Return the [x, y] coordinate for the center point of the cell that contains the specified text.  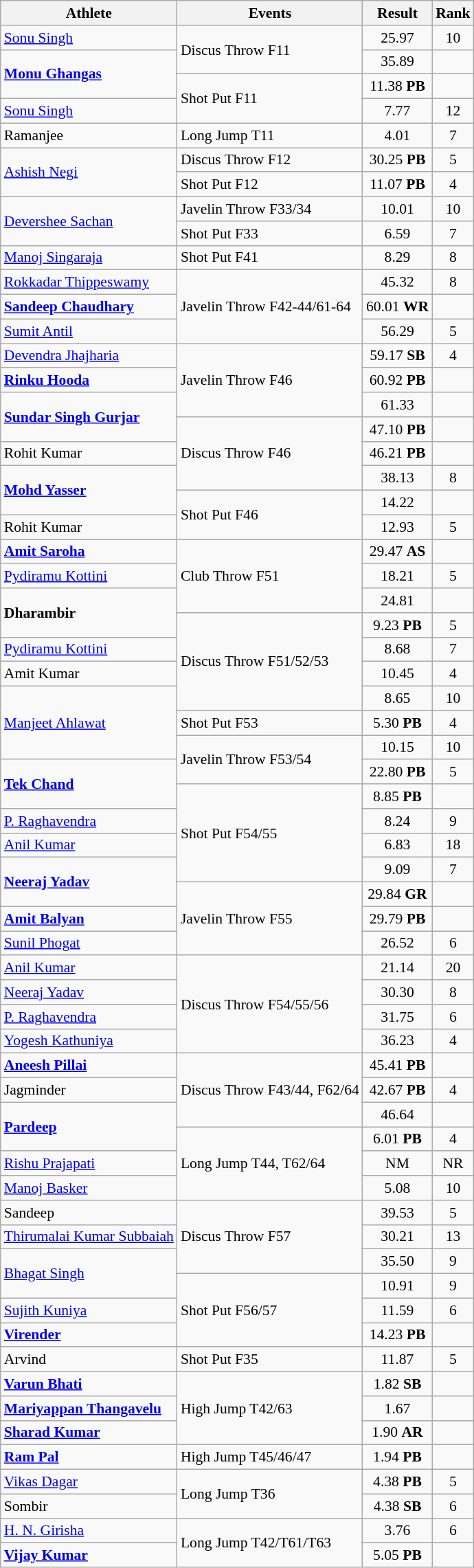
Devendra Jhajharia [89, 356]
Aneesh Pillai [89, 1066]
Shot Put F33 [270, 234]
Manjeet Ahlawat [89, 723]
High Jump T45/46/47 [270, 1457]
Ashish Negi [89, 172]
Ram Pal [89, 1457]
Shot Put F11 [270, 99]
Sombir [89, 1506]
11.38 PB [397, 87]
11.07 PB [397, 185]
29.79 PB [397, 919]
8.29 [397, 258]
Shot Put F41 [270, 258]
14.22 [397, 503]
Rank [453, 13]
Sharad Kumar [89, 1433]
Amit Kumar [89, 674]
46.64 [397, 1115]
Javelin Throw F55 [270, 919]
Rishu Prajapati [89, 1164]
10.45 [397, 674]
11.59 [397, 1310]
47.10 PB [397, 429]
Discus Throw F54/55/56 [270, 1005]
Rokkadar Thippeswamy [89, 282]
1.82 SB [397, 1384]
56.29 [397, 331]
Shot Put F53 [270, 723]
Ramanjee [89, 135]
29.47 AS [397, 552]
Pardeep [89, 1127]
Shot Put F35 [270, 1360]
Sandeep [89, 1213]
Discus Throw F11 [270, 49]
Sundar Singh Gurjar [89, 416]
45.32 [397, 282]
Yogesh Kathuniya [89, 1041]
18 [453, 845]
10.15 [397, 748]
21.14 [397, 968]
10.91 [397, 1286]
Javelin Throw F53/54 [270, 760]
11.87 [397, 1360]
5.30 PB [397, 723]
12 [453, 111]
Monu Ghangas [89, 74]
12.93 [397, 527]
1.90 AR [397, 1433]
Mohd Yasser [89, 491]
30.25 PB [397, 160]
Javelin Throw F46 [270, 381]
38.13 [397, 478]
Virender [89, 1335]
Club Throw F51 [270, 576]
61.33 [397, 405]
35.89 [397, 62]
Shot Put F54/55 [270, 833]
14.23 PB [397, 1335]
29.84 GR [397, 895]
8.65 [397, 699]
Discus Throw F46 [270, 453]
Rinku Hooda [89, 381]
Discus Throw F51/52/53 [270, 662]
Long Jump T11 [270, 135]
8.24 [397, 821]
Sumit Antil [89, 331]
Long Jump T42/T61/T63 [270, 1543]
42.67 PB [397, 1090]
30.30 [397, 992]
Amit Balyan [89, 919]
Shot Put F12 [270, 185]
High Jump T42/63 [270, 1409]
Amit Saroha [89, 552]
Discus Throw F57 [270, 1237]
Mariyappan Thangavelu [89, 1409]
Discus Throw F12 [270, 160]
6.01 PB [397, 1139]
Arvind [89, 1360]
Vijay Kumar [89, 1556]
22.80 PB [397, 772]
Varun Bhati [89, 1384]
Javelin Throw F42-44/61-64 [270, 306]
Sujith Kuniya [89, 1310]
46.21 PB [397, 453]
31.75 [397, 1017]
1.67 [397, 1409]
45.41 PB [397, 1066]
NM [397, 1164]
Manoj Singaraja [89, 258]
20 [453, 968]
26.52 [397, 943]
Shot Put F46 [270, 515]
Jagminder [89, 1090]
9.09 [397, 870]
39.53 [397, 1213]
5.05 PB [397, 1556]
4.38 PB [397, 1482]
Long Jump T36 [270, 1494]
36.23 [397, 1041]
4.01 [397, 135]
3.76 [397, 1531]
13 [453, 1237]
Sunil Phogat [89, 943]
8.68 [397, 649]
6.83 [397, 845]
Manoj Basker [89, 1188]
Athlete [89, 13]
24.81 [397, 601]
Bhagat Singh [89, 1274]
4.38 SB [397, 1506]
7.77 [397, 111]
Long Jump T44, T62/64 [270, 1164]
6.59 [397, 234]
Shot Put F56/57 [270, 1311]
Sandeep Chaudhary [89, 307]
H. N. Girisha [89, 1531]
Thirumalai Kumar Subbaiah [89, 1237]
60.92 PB [397, 381]
9.23 PB [397, 625]
Vikas Dagar [89, 1482]
5.08 [397, 1188]
18.21 [397, 576]
Javelin Throw F33/34 [270, 209]
60.01 WR [397, 307]
35.50 [397, 1262]
Tek Chand [89, 785]
1.94 PB [397, 1457]
Discus Throw F43/44, F62/64 [270, 1090]
Devershee Sachan [89, 221]
30.21 [397, 1237]
10.01 [397, 209]
Dharambir [89, 613]
NR [453, 1164]
8.85 PB [397, 796]
Result [397, 13]
59.17 SB [397, 356]
25.97 [397, 38]
Events [270, 13]
